Search for the cell housing the specified text and yield its (X, Y) center coordinate. 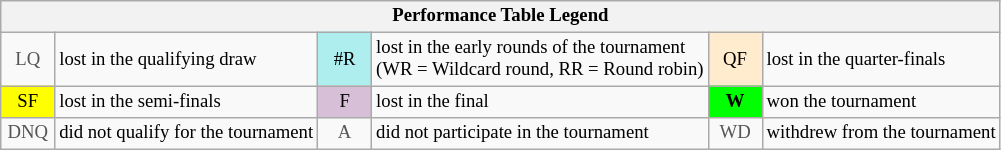
lost in the final (540, 102)
W (735, 102)
withdrew from the tournament (881, 134)
QF (735, 60)
Performance Table Legend (500, 16)
LQ (28, 60)
won the tournament (881, 102)
DNQ (28, 134)
SF (28, 102)
did not participate in the tournament (540, 134)
A (345, 134)
WD (735, 134)
lost in the qualifying draw (186, 60)
lost in the semi-finals (186, 102)
F (345, 102)
lost in the early rounds of the tournament(WR = Wildcard round, RR = Round robin) (540, 60)
#R (345, 60)
lost in the quarter-finals (881, 60)
did not qualify for the tournament (186, 134)
